Capture the cell that displays the provided text and extract its [x, y] central coordinate. 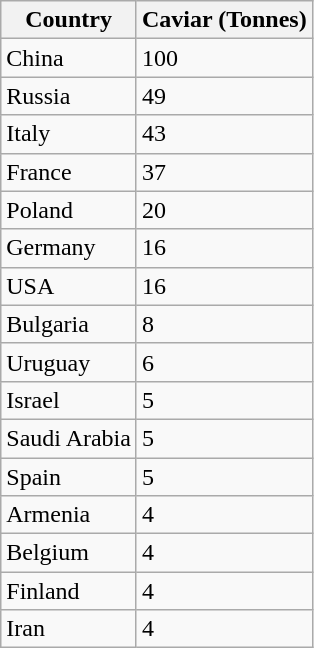
Germany [69, 248]
Italy [69, 134]
USA [69, 286]
37 [224, 172]
France [69, 172]
Country [69, 20]
Saudi Arabia [69, 438]
49 [224, 96]
100 [224, 58]
Finland [69, 591]
Bulgaria [69, 324]
Poland [69, 210]
20 [224, 210]
Russia [69, 96]
Iran [69, 629]
Armenia [69, 515]
Uruguay [69, 362]
Israel [69, 400]
6 [224, 362]
China [69, 58]
43 [224, 134]
Belgium [69, 553]
8 [224, 324]
Caviar (Tonnes) [224, 20]
Spain [69, 477]
